Scan for the cell matching the given text and deliver its [X, Y] coordinate at center. 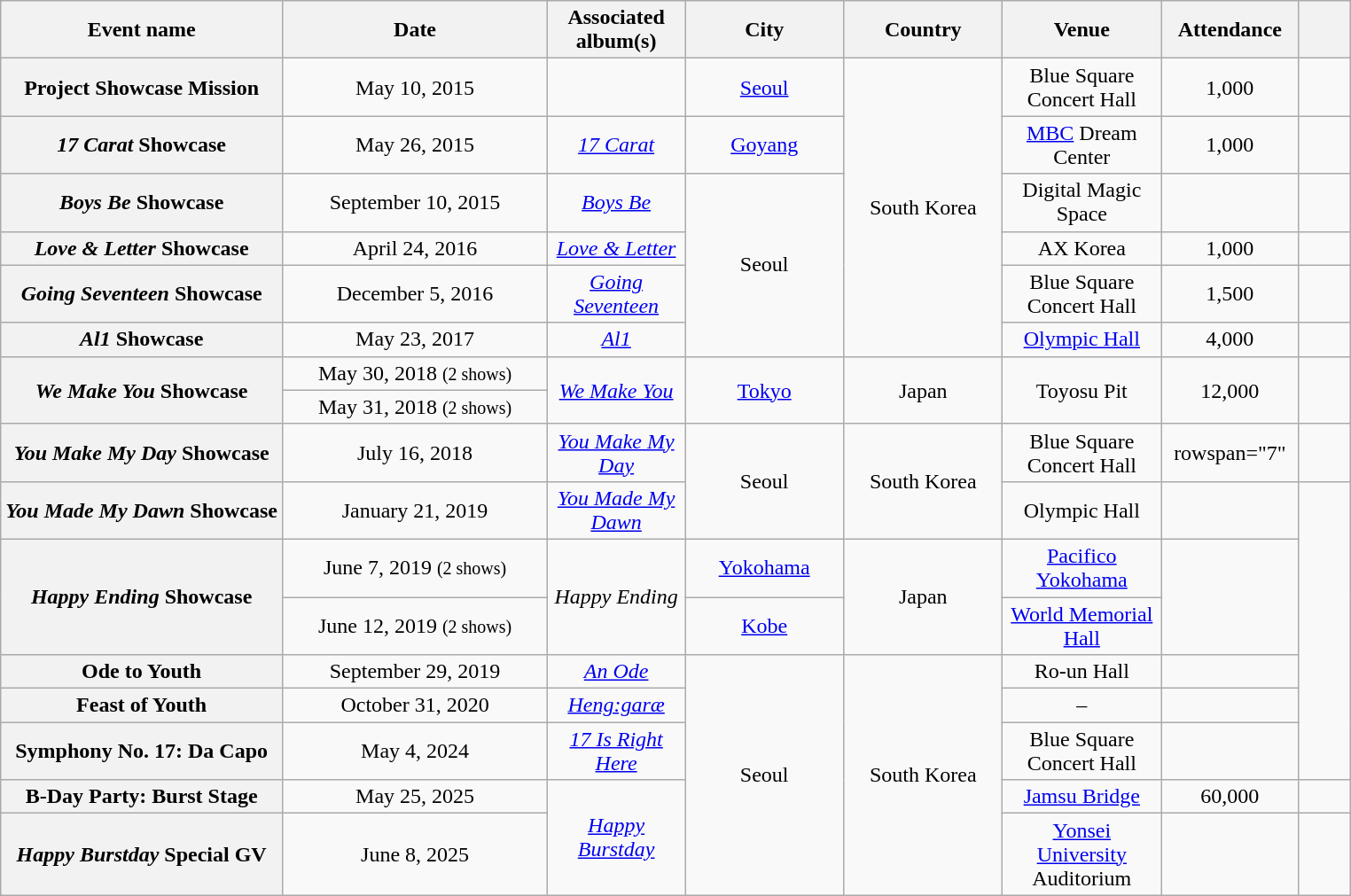
May 10, 2015 [415, 87]
May 30, 2018 (2 shows) [415, 373]
You Make My Day Showcase [142, 452]
Goyang [764, 145]
July 16, 2018 [415, 452]
Associated album(s) [617, 30]
Kobe [764, 626]
Al1 [617, 339]
Digital Magic Space [1082, 202]
Yonsei University Auditorium [1082, 854]
Attendance [1230, 30]
Date [415, 30]
Symphony No. 17: Da Capo [142, 752]
Venue [1082, 30]
Happy Ending [617, 596]
June 7, 2019 (2 shows) [415, 567]
April 24, 2016 [415, 248]
Happy Burstday [617, 838]
Love & Letter Showcase [142, 248]
Ro-un Hall [1082, 672]
Country [924, 30]
Going Seventeen [617, 294]
We Make You [617, 390]
Ode to Youth [142, 672]
Going Seventeen Showcase [142, 294]
4,000 [1230, 339]
1,500 [1230, 294]
Heng:garæ [617, 705]
17 Carat Showcase [142, 145]
Feast of Youth [142, 705]
September 10, 2015 [415, 202]
World Memorial Hall [1082, 626]
May 23, 2017 [415, 339]
Love & Letter [617, 248]
Boys Be [617, 202]
Toyosu Pit [1082, 390]
City [764, 30]
May 25, 2025 [415, 797]
June 8, 2025 [415, 854]
Happy Ending Showcase [142, 596]
17 Carat [617, 145]
MBC Dream Center [1082, 145]
Al1 Showcase [142, 339]
Pacifico Yokohama [1082, 567]
Yokohama [764, 567]
October 31, 2020 [415, 705]
rowspan="7" [1230, 452]
Tokyo [764, 390]
Event name [142, 30]
January 21, 2019 [415, 510]
Happy Burstday Special GV [142, 854]
May 31, 2018 (2 shows) [415, 407]
May 4, 2024 [415, 752]
60,000 [1230, 797]
We Make You Showcase [142, 390]
AX Korea [1082, 248]
June 12, 2019 (2 shows) [415, 626]
You Made My Dawn Showcase [142, 510]
– [1082, 705]
12,000 [1230, 390]
You Make My Day [617, 452]
Jamsu Bridge [1082, 797]
17 Is Right Here [617, 752]
December 5, 2016 [415, 294]
An Ode [617, 672]
September 29, 2019 [415, 672]
Boys Be Showcase [142, 202]
You Made My Dawn [617, 510]
Project Showcase Mission [142, 87]
B-Day Party: Burst Stage [142, 797]
May 26, 2015 [415, 145]
